Return the [X, Y] coordinate for the center point of the cell that contains the specified text.  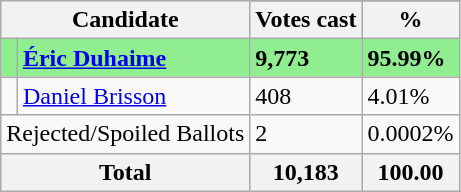
Daniel Brisson [133, 96]
408 [306, 96]
10,183 [306, 172]
100.00 [410, 172]
0.0002% [410, 134]
95.99% [410, 58]
Votes cast [306, 20]
4.01% [410, 96]
9,773 [306, 58]
Rejected/Spoiled Ballots [126, 134]
Total [126, 172]
2 [306, 134]
% [410, 20]
Candidate [126, 20]
Éric Duhaime [133, 58]
